From the cell containing the given text, extract its center point as (X, Y) coordinate. 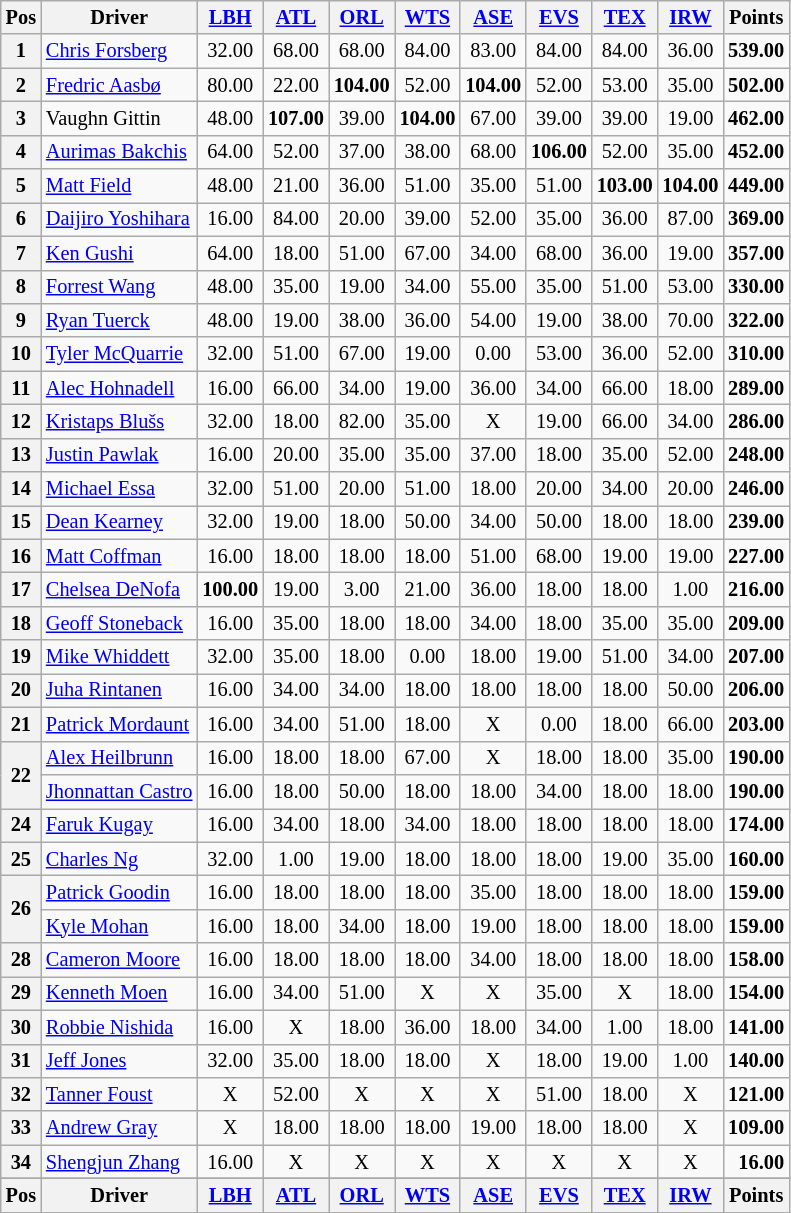
310.00 (756, 354)
Michael Essa (119, 489)
449.00 (756, 186)
Vaughn Gittin (119, 118)
33 (21, 1128)
100.00 (230, 589)
Matt Field (119, 186)
Tyler McQuarrie (119, 354)
Alec Hohnadell (119, 388)
357.00 (756, 253)
Mike Whiddett (119, 657)
Alex Heilbrunn (119, 758)
502.00 (756, 85)
Ken Gushi (119, 253)
Shengjun Zhang (119, 1162)
10 (21, 354)
452.00 (756, 152)
154.00 (756, 993)
Justin Pawlak (119, 455)
Patrick Mordaunt (119, 724)
11 (21, 388)
7 (21, 253)
239.00 (756, 522)
Faruk Kugay (119, 825)
209.00 (756, 623)
6 (21, 219)
Forrest Wang (119, 287)
29 (21, 993)
25 (21, 859)
227.00 (756, 556)
82.00 (362, 421)
207.00 (756, 657)
20 (21, 690)
160.00 (756, 859)
28 (21, 960)
106.00 (559, 152)
539.00 (756, 51)
32 (21, 1094)
14 (21, 489)
330.00 (756, 287)
Robbie Nishida (119, 1027)
Aurimas Bakchis (119, 152)
8 (21, 287)
87.00 (691, 219)
Geoff Stoneback (119, 623)
Dean Kearney (119, 522)
Fredric Aasbø (119, 85)
158.00 (756, 960)
Daijiro Yoshihara (119, 219)
30 (21, 1027)
369.00 (756, 219)
289.00 (756, 388)
22.00 (296, 85)
17 (21, 589)
109.00 (756, 1128)
70.00 (691, 320)
5 (21, 186)
121.00 (756, 1094)
246.00 (756, 489)
34 (21, 1162)
Kenneth Moen (119, 993)
Jeff Jones (119, 1061)
22 (21, 774)
141.00 (756, 1027)
55.00 (493, 287)
Kristaps Blušs (119, 421)
Patrick Goodin (119, 892)
12 (21, 421)
31 (21, 1061)
206.00 (756, 690)
Jhonnattan Castro (119, 791)
203.00 (756, 724)
19 (21, 657)
21 (21, 724)
24 (21, 825)
3.00 (362, 589)
1 (21, 51)
3 (21, 118)
Chelsea DeNofa (119, 589)
462.00 (756, 118)
Chris Forsberg (119, 51)
Andrew Gray (119, 1128)
Cameron Moore (119, 960)
322.00 (756, 320)
4 (21, 152)
9 (21, 320)
16 (21, 556)
216.00 (756, 589)
54.00 (493, 320)
Juha Rintanen (119, 690)
13 (21, 455)
Kyle Mohan (119, 926)
174.00 (756, 825)
Matt Coffman (119, 556)
Charles Ng (119, 859)
103.00 (625, 186)
26 (21, 908)
286.00 (756, 421)
80.00 (230, 85)
15 (21, 522)
83.00 (493, 51)
Tanner Foust (119, 1094)
2 (21, 85)
140.00 (756, 1061)
Ryan Tuerck (119, 320)
107.00 (296, 118)
18 (21, 623)
248.00 (756, 455)
